Detect which cell encompasses the target text, then output its [x, y] center coordinate. 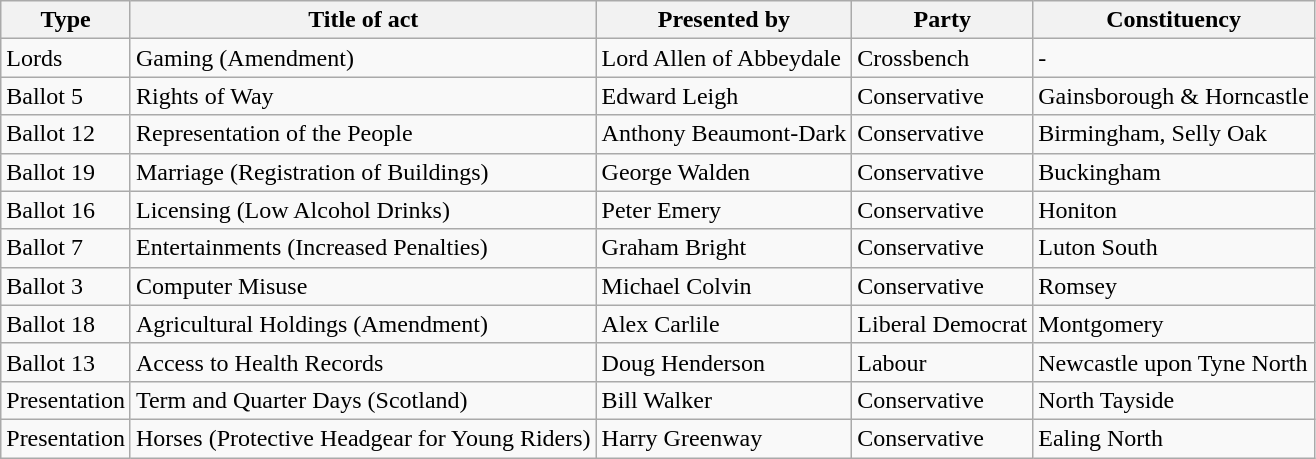
Michael Colvin [724, 286]
Ballot 5 [66, 96]
Birmingham, Selly Oak [1174, 134]
Ballot 3 [66, 286]
Type [66, 20]
Ballot 18 [66, 324]
North Tayside [1174, 400]
Romsey [1174, 286]
Gainsborough & Horncastle [1174, 96]
Agricultural Holdings (Amendment) [363, 324]
Computer Misuse [363, 286]
Ballot 12 [66, 134]
Party [942, 20]
Honiton [1174, 210]
Alex Carlile [724, 324]
Ballot 13 [66, 362]
Newcastle upon Tyne North [1174, 362]
Horses (Protective Headgear for Young Riders) [363, 438]
Lords [66, 58]
Ealing North [1174, 438]
Ballot 7 [66, 248]
Montgomery [1174, 324]
Gaming (Amendment) [363, 58]
Peter Emery [724, 210]
George Walden [724, 172]
- [1174, 58]
Marriage (Registration of Buildings) [363, 172]
Constituency [1174, 20]
Crossbench [942, 58]
Labour [942, 362]
Lord Allen of Abbeydale [724, 58]
Ballot 16 [66, 210]
Harry Greenway [724, 438]
Rights of Way [363, 96]
Entertainments (Increased Penalties) [363, 248]
Term and Quarter Days (Scotland) [363, 400]
Graham Bright [724, 248]
Luton South [1174, 248]
Representation of the People [363, 134]
Edward Leigh [724, 96]
Presented by [724, 20]
Licensing (Low Alcohol Drinks) [363, 210]
Title of act [363, 20]
Anthony Beaumont-Dark [724, 134]
Ballot 19 [66, 172]
Doug Henderson [724, 362]
Bill Walker [724, 400]
Access to Health Records [363, 362]
Liberal Democrat [942, 324]
Buckingham [1174, 172]
